Find where the given text appears and provide that cell's center as [X, Y] coordinate. 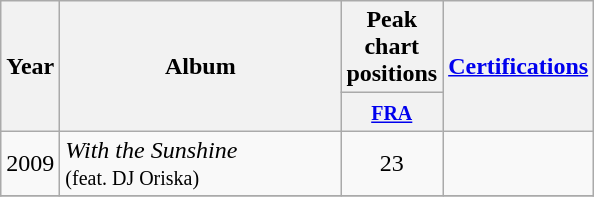
Album [200, 66]
FRA [392, 112]
23 [392, 164]
2009 [30, 164]
Peak chart positions [392, 47]
Year [30, 66]
With the Sunshine (feat. DJ Oriska) [200, 164]
Certifications [518, 66]
